Pinpoint the cell where the given text exists, returning its [x, y] midpoint coordinate. 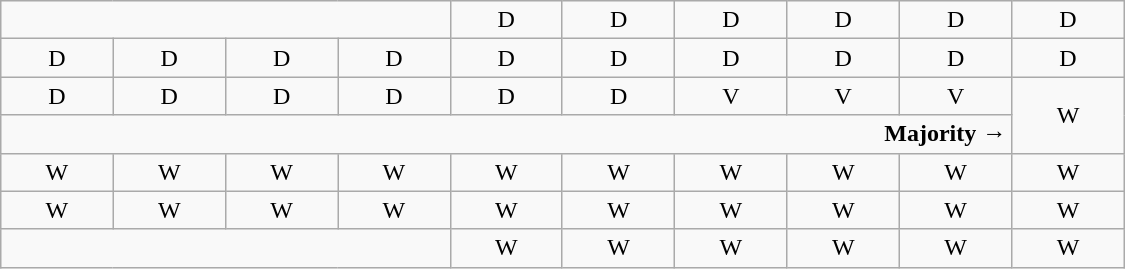
Majority → [506, 134]
